Capture the cell that displays the provided text and extract its [X, Y] central coordinate. 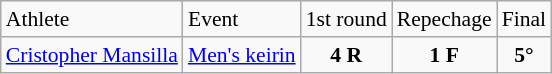
Event [242, 19]
Athlete [92, 19]
5° [524, 55]
Men's keirin [242, 55]
1 F [444, 55]
1st round [346, 19]
4 R [346, 55]
Final [524, 19]
Repechage [444, 19]
Cristopher Mansilla [92, 55]
